From the cell containing the given text, extract its center point as [x, y] coordinate. 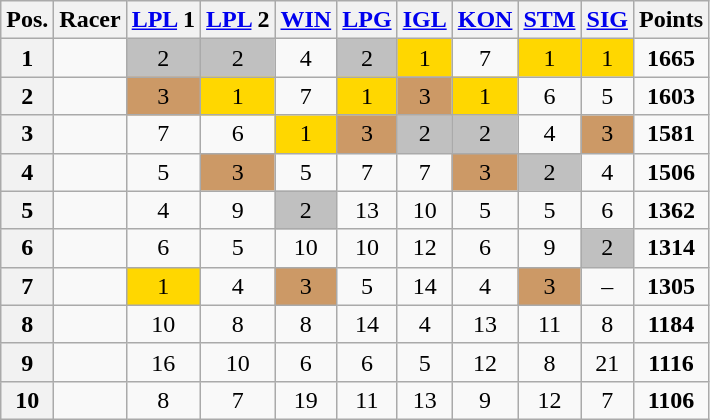
LPG [367, 20]
1581 [670, 134]
16 [163, 362]
STM [550, 20]
1506 [670, 172]
SIG [607, 20]
– [607, 286]
1184 [670, 324]
Pos. [28, 20]
LPL 1 [163, 20]
1603 [670, 96]
21 [607, 362]
WIN [306, 20]
IGL [424, 20]
19 [306, 400]
1106 [670, 400]
Racer [90, 20]
1116 [670, 362]
KON [485, 20]
1305 [670, 286]
1314 [670, 248]
Points [670, 20]
LPL 2 [238, 20]
1362 [670, 210]
1665 [670, 58]
